Locate the cell with the specified text and output its (x, y) center coordinate. 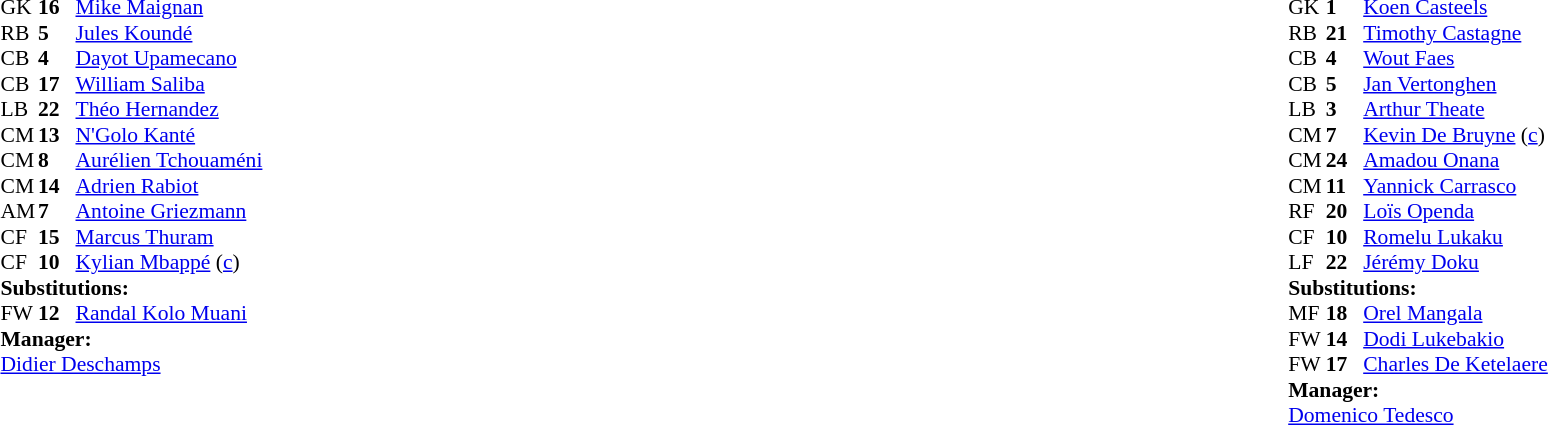
Dodi Lukebakio (1456, 339)
12 (57, 313)
21 (1345, 33)
Kylian Mbappé (c) (170, 263)
RF (1307, 211)
Yannick Carrasco (1456, 186)
Aurélien Tchouaméni (170, 161)
Charles De Ketelaere (1456, 365)
Romelu Lukaku (1456, 237)
AM (19, 211)
3 (1345, 109)
Loïs Openda (1456, 211)
Dayot Upamecano (170, 59)
Orel Mangala (1456, 313)
Randal Kolo Muani (170, 313)
Amadou Onana (1456, 161)
Didier Deschamps (131, 365)
Jan Vertonghen (1456, 84)
William Saliba (170, 84)
MF (1307, 313)
Jules Koundé (170, 33)
Théo Hernandez (170, 109)
Arthur Theate (1456, 109)
Wout Faes (1456, 59)
Timothy Castagne (1456, 33)
Jérémy Doku (1456, 263)
13 (57, 135)
LF (1307, 263)
Antoine Griezmann (170, 211)
18 (1345, 313)
Kevin De Bruyne (c) (1456, 135)
8 (57, 161)
N'Golo Kanté (170, 135)
15 (57, 237)
24 (1345, 161)
11 (1345, 186)
Marcus Thuram (170, 237)
20 (1345, 211)
Adrien Rabiot (170, 186)
